Find where the given text appears and provide that cell's center as (X, Y) coordinate. 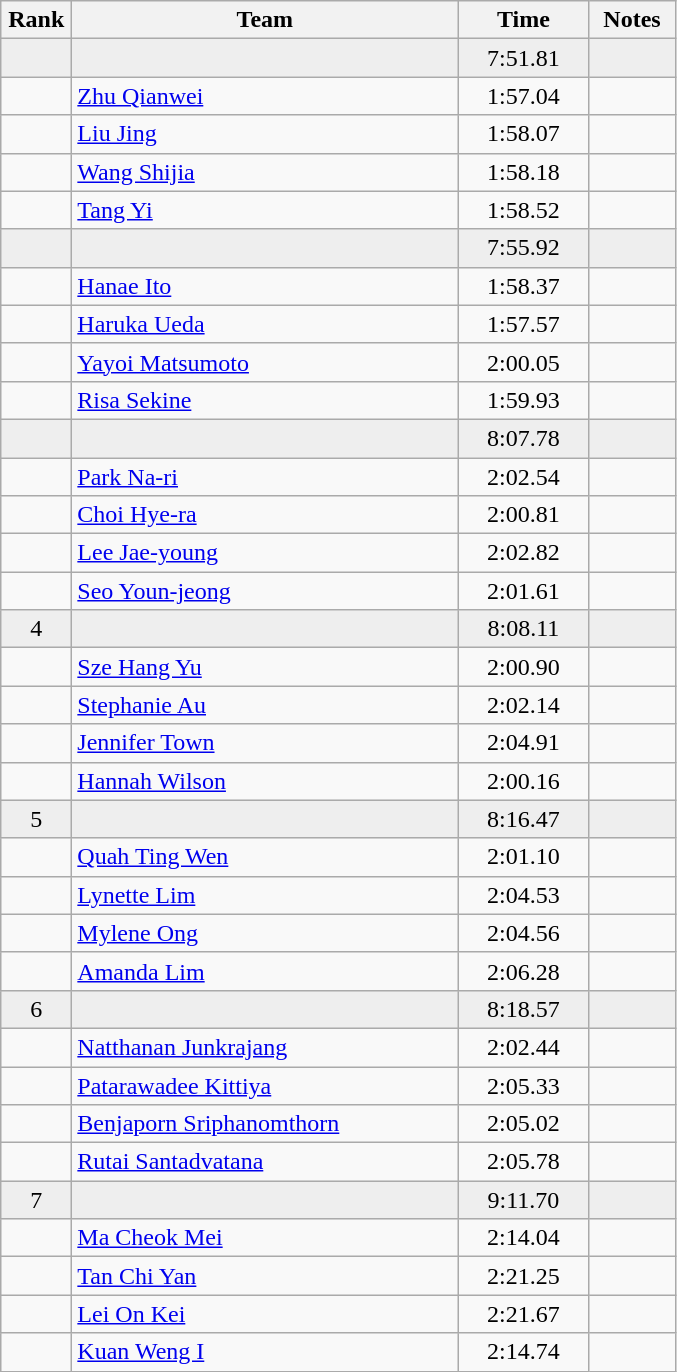
2:00.81 (524, 515)
Haruka Ueda (265, 324)
Lee Jae-young (265, 553)
2:05.78 (524, 1162)
1:58.07 (524, 134)
6 (36, 1009)
Time (524, 20)
2:00.90 (524, 667)
Yayoi Matsumoto (265, 362)
Notes (632, 20)
2:14.04 (524, 1238)
Wang Shijia (265, 172)
Liu Jing (265, 134)
2:01.61 (524, 591)
Seo Youn-jeong (265, 591)
2:04.56 (524, 933)
1:58.18 (524, 172)
Choi Hye-ra (265, 515)
Amanda Lim (265, 971)
Kuan Weng I (265, 1352)
Zhu Qianwei (265, 96)
2:21.25 (524, 1276)
4 (36, 629)
1:58.37 (524, 286)
2:05.02 (524, 1124)
8:16.47 (524, 819)
Benjaporn Sriphanomthorn (265, 1124)
2:06.28 (524, 971)
Quah Ting Wen (265, 857)
Jennifer Town (265, 743)
Rank (36, 20)
8:18.57 (524, 1009)
Ma Cheok Mei (265, 1238)
Tan Chi Yan (265, 1276)
9:11.70 (524, 1200)
Hannah Wilson (265, 781)
2:02.44 (524, 1047)
Patarawadee Kittiya (265, 1085)
7 (36, 1200)
Risa Sekine (265, 400)
2:21.67 (524, 1314)
2:00.16 (524, 781)
Tang Yi (265, 210)
1:58.52 (524, 210)
1:57.04 (524, 96)
Lei On Kei (265, 1314)
2:02.14 (524, 705)
8:08.11 (524, 629)
1:57.57 (524, 324)
2:05.33 (524, 1085)
Team (265, 20)
2:01.10 (524, 857)
2:02.82 (524, 553)
2:02.54 (524, 477)
5 (36, 819)
7:55.92 (524, 248)
Natthanan Junkrajang (265, 1047)
7:51.81 (524, 58)
Hanae Ito (265, 286)
Stephanie Au (265, 705)
1:59.93 (524, 400)
8:07.78 (524, 438)
2:14.74 (524, 1352)
Sze Hang Yu (265, 667)
2:04.91 (524, 743)
2:04.53 (524, 895)
Park Na-ri (265, 477)
Rutai Santadvatana (265, 1162)
Lynette Lim (265, 895)
2:00.05 (524, 362)
Mylene Ong (265, 933)
